Capture the cell that displays the provided text and extract its (X, Y) central coordinate. 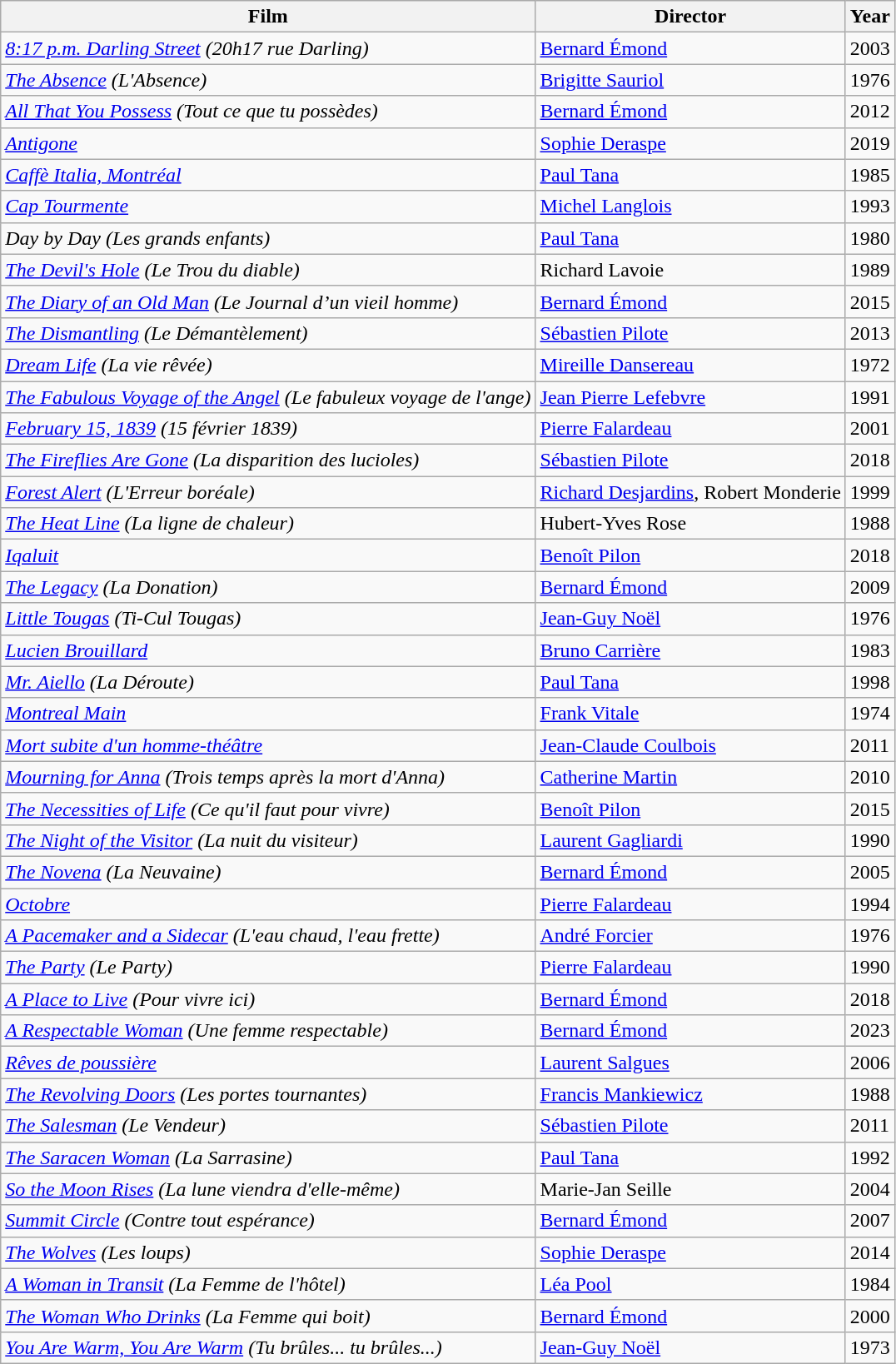
The Absence (L'Absence) (268, 80)
Mr. Aiello (La Déroute) (268, 682)
2000 (869, 1316)
Little Tougas (Ti-Cul Tougas) (268, 619)
Jean Pierre Lefebvre (690, 397)
Summit Circle (Contre tout espérance) (268, 1221)
Film (268, 17)
The Heat Line (La ligne de chaleur) (268, 524)
The Party (Le Party) (268, 968)
Mourning for Anna (Trois temps après la mort d'Anna) (268, 777)
Mireille Dansereau (690, 365)
1993 (869, 207)
The Saracen Woman (La Sarrasine) (268, 1157)
2019 (869, 143)
Cap Tourmente (268, 207)
2006 (869, 1063)
2007 (869, 1221)
Catherine Martin (690, 777)
The Necessities of Life (Ce qu'il faut pour vivre) (268, 809)
Brigitte Sauriol (690, 80)
2013 (869, 333)
1999 (869, 492)
Richard Desjardins, Robert Monderie (690, 492)
Léa Pool (690, 1284)
The Diary of an Old Man (Le Journal d’un vieil homme) (268, 301)
2009 (869, 587)
Michel Langlois (690, 207)
Caffè Italia, Montréal (268, 175)
Laurent Salgues (690, 1063)
A Respectable Woman (Une femme respectable) (268, 1031)
All That You Possess (Tout ce que tu possèdes) (268, 112)
Antigone (268, 143)
The Revolving Doors (Les portes tournantes) (268, 1094)
1992 (869, 1157)
Hubert-Yves Rose (690, 524)
A Place to Live (Pour vivre ici) (268, 999)
The Fireflies Are Gone (La disparition des lucioles) (268, 460)
1994 (869, 904)
Rêves de poussière (268, 1063)
1985 (869, 175)
8:17 p.m. Darling Street (20h17 rue Darling) (268, 48)
2003 (869, 48)
2004 (869, 1189)
2010 (869, 777)
Lucien Brouillard (268, 650)
The Woman Who Drinks (La Femme qui boit) (268, 1316)
2012 (869, 112)
The Night of the Visitor (La nuit du visiteur) (268, 840)
Montreal Main (268, 714)
The Novena (La Neuvaine) (268, 872)
1973 (869, 1347)
1991 (869, 397)
A Woman in Transit (La Femme de l'hôtel) (268, 1284)
Iqaluit (268, 555)
Dream Life (La vie rêvée) (268, 365)
1989 (869, 270)
Octobre (268, 904)
1980 (869, 238)
Francis Mankiewicz (690, 1094)
The Salesman (Le Vendeur) (268, 1126)
You Are Warm, You Are Warm (Tu brûles... tu brûles...) (268, 1347)
Richard Lavoie (690, 270)
2005 (869, 872)
Mort subite d'un homme-théâtre (268, 745)
1998 (869, 682)
February 15, 1839 (15 février 1839) (268, 429)
Laurent Gagliardi (690, 840)
1972 (869, 365)
The Dismantling (Le Démantèlement) (268, 333)
Director (690, 17)
Year (869, 17)
The Wolves (Les loups) (268, 1252)
Jean-Claude Coulbois (690, 745)
The Devil's Hole (Le Trou du diable) (268, 270)
1983 (869, 650)
André Forcier (690, 936)
Forest Alert (L'Erreur boréale) (268, 492)
2001 (869, 429)
1974 (869, 714)
So the Moon Rises (La lune viendra d'elle-même) (268, 1189)
1984 (869, 1284)
Marie-Jan Seille (690, 1189)
Frank Vitale (690, 714)
Day by Day (Les grands enfants) (268, 238)
The Fabulous Voyage of the Angel (Le fabuleux voyage de l'ange) (268, 397)
The Legacy (La Donation) (268, 587)
2014 (869, 1252)
Bruno Carrière (690, 650)
A Pacemaker and a Sidecar (L'eau chaud, l'eau frette) (268, 936)
2023 (869, 1031)
